Scan for the cell matching the given text and deliver its (x, y) coordinate at center. 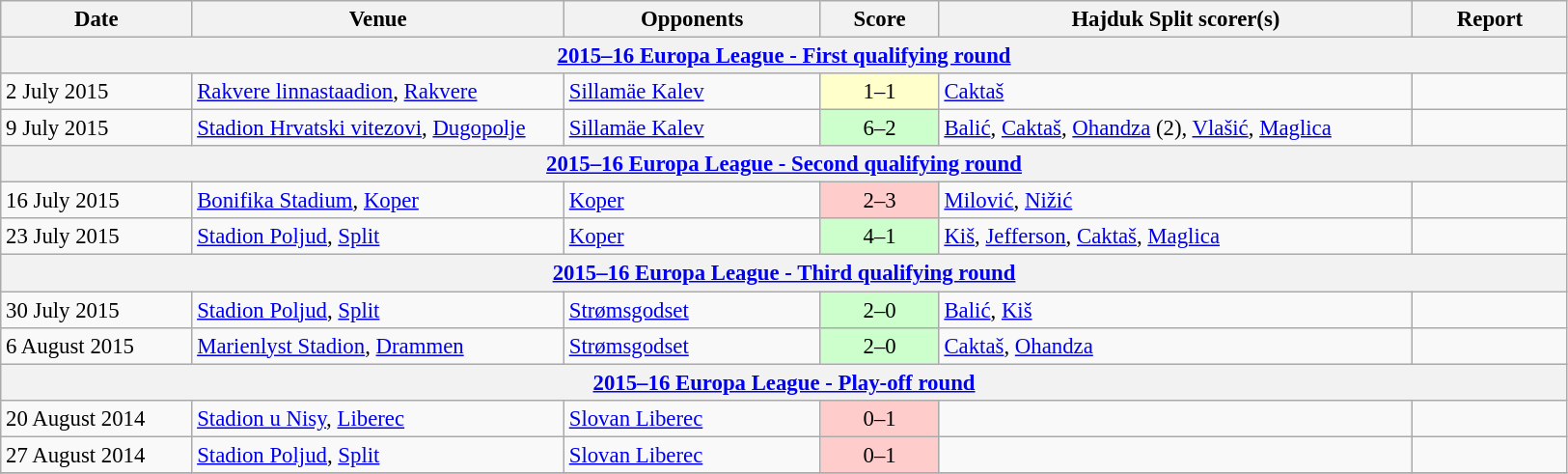
Balić, Kiš (1175, 310)
4–1 (880, 237)
2015–16 Europa League - Second qualifying round (784, 164)
27 August 2014 (96, 455)
Report (1490, 19)
Kiš, Jefferson, Caktaš, Maglica (1175, 237)
20 August 2014 (96, 418)
1–1 (880, 92)
Caktaš (1175, 92)
6 August 2015 (96, 346)
30 July 2015 (96, 310)
Caktaš, Ohandza (1175, 346)
Stadion u Nisy, Liberec (378, 418)
Stadion Hrvatski vitezovi, Dugopolje (378, 128)
Milović, Nižić (1175, 201)
6–2 (880, 128)
Balić, Caktaš, Ohandza (2), Vlašić, Maglica (1175, 128)
2015–16 Europa League - First qualifying round (784, 56)
16 July 2015 (96, 201)
Opponents (692, 19)
2015–16 Europa League - Play-off round (784, 382)
Venue (378, 19)
2015–16 Europa League - Third qualifying round (784, 273)
2 July 2015 (96, 92)
Score (880, 19)
2–3 (880, 201)
Hajduk Split scorer(s) (1175, 19)
Rakvere linnastaadion, Rakvere (378, 92)
23 July 2015 (96, 237)
Bonifika Stadium, Koper (378, 201)
Date (96, 19)
Marienlyst Stadion, Drammen (378, 346)
9 July 2015 (96, 128)
